Locate the cell with the specified text and output its (x, y) center coordinate. 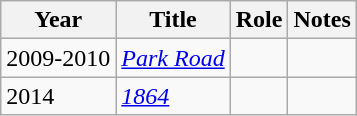
Role (259, 20)
Notes (322, 20)
Park Road (173, 58)
1864 (173, 96)
2014 (58, 96)
Title (173, 20)
2009-2010 (58, 58)
Year (58, 20)
